Detect which cell encompasses the target text, then output its [X, Y] center coordinate. 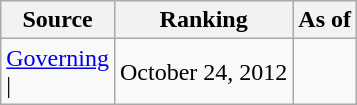
October 24, 2012 [203, 72]
Source [58, 20]
Ranking [203, 20]
Governing| [58, 72]
As of [325, 20]
